For the text-containing cell, return its midpoint in (x, y) coordinate format. 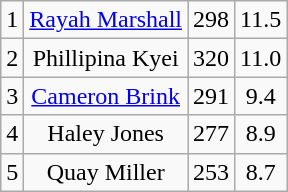
Quay Miller (106, 172)
298 (212, 20)
11.0 (261, 58)
3 (12, 96)
5 (12, 172)
Phillipina Kyei (106, 58)
9.4 (261, 96)
291 (212, 96)
2 (12, 58)
8.9 (261, 134)
Haley Jones (106, 134)
277 (212, 134)
11.5 (261, 20)
1 (12, 20)
8.7 (261, 172)
320 (212, 58)
Rayah Marshall (106, 20)
253 (212, 172)
Cameron Brink (106, 96)
4 (12, 134)
